Return [X, Y] of the center of cell containing provided text 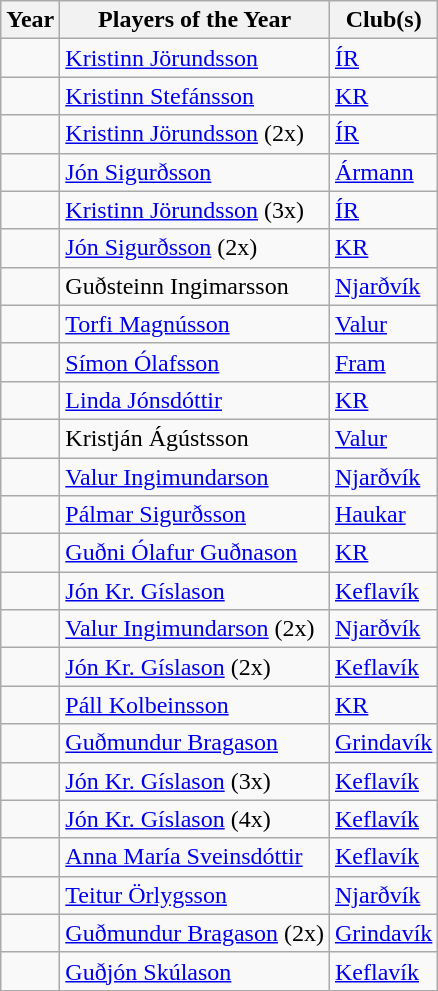
Fram [383, 362]
Guðjón Skúlason [195, 971]
Kristinn Jörundsson [195, 58]
Páll Kolbeinsson [195, 705]
Torfi Magnússon [195, 324]
Jón Kr. Gíslason (4x) [195, 819]
Kristinn Jörundsson (2x) [195, 134]
Valur Ingimundarson (2x) [195, 629]
Jón Sigurðsson [195, 172]
Guðni Ólafur Guðnason [195, 553]
Kristinn Stefánsson [195, 96]
Guðmundur Bragason (2x) [195, 933]
Teitur Örlygsson [195, 895]
Haukar [383, 515]
Pálmar Sigurðsson [195, 515]
Club(s) [383, 20]
Guðmundur Bragason [195, 743]
Símon Ólafsson [195, 362]
Jón Kr. Gíslason [195, 591]
Valur Ingimundarson [195, 477]
Jón Sigurðsson (2x) [195, 248]
Jón Kr. Gíslason (2x) [195, 667]
Jón Kr. Gíslason (3x) [195, 781]
Anna María Sveinsdóttir [195, 857]
Kristinn Jörundsson (3x) [195, 210]
Players of the Year [195, 20]
Ármann [383, 172]
Guðsteinn Ingimarsson [195, 286]
Year [30, 20]
Kristján Ágústsson [195, 438]
Linda Jónsdóttir [195, 400]
